Detect which cell encompasses the target text, then output its [X, Y] center coordinate. 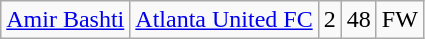
48 [358, 20]
Amir Bashti [66, 20]
Atlanta United FC [224, 20]
2 [330, 20]
FW [400, 20]
